Return [x, y] of the center of cell containing provided text 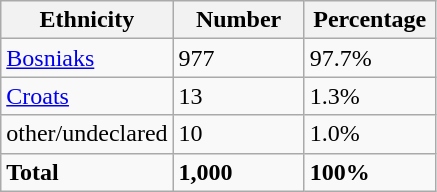
Ethnicity [87, 20]
13 [238, 96]
Percentage [370, 20]
977 [238, 58]
other/undeclared [87, 134]
1.0% [370, 134]
10 [238, 134]
97.7% [370, 58]
1.3% [370, 96]
1,000 [238, 172]
Number [238, 20]
Croats [87, 96]
100% [370, 172]
Bosniaks [87, 58]
Total [87, 172]
